Return [X, Y] of the center of cell containing provided text 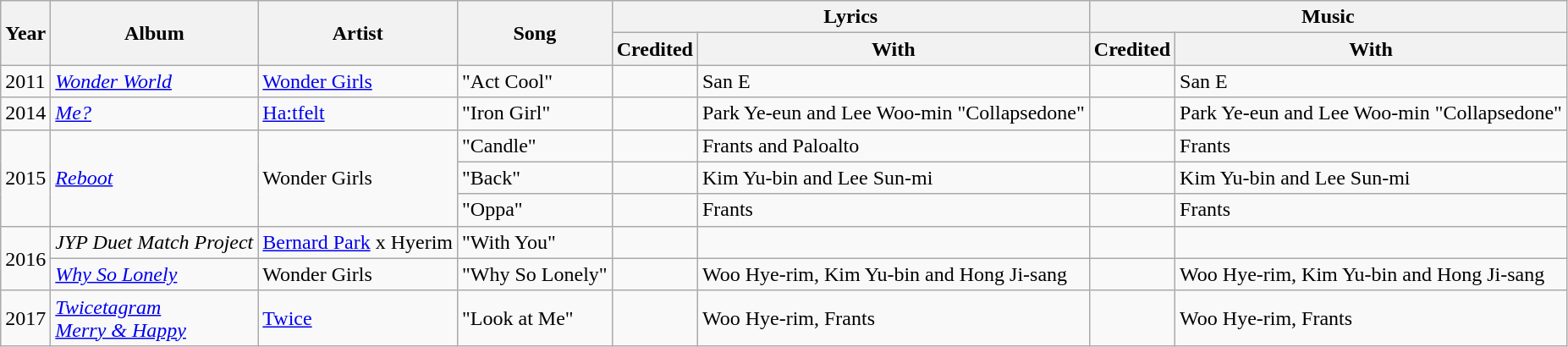
Lyrics [850, 17]
"Back" [535, 178]
2017 [25, 318]
Bernard Park x Hyerim [358, 242]
JYP Duet Match Project [154, 242]
Song [535, 33]
Me? [154, 113]
Album [154, 33]
"Act Cool" [535, 81]
2016 [25, 258]
2015 [25, 178]
2011 [25, 81]
TwicetagramMerry & Happy [154, 318]
Why So Lonely [154, 274]
Twice [358, 318]
"Oppa" [535, 210]
Frants and Paloalto [894, 146]
Artist [358, 33]
Music [1328, 17]
"With You" [535, 242]
Ha:tfelt [358, 113]
2014 [25, 113]
"Look at Me" [535, 318]
Year [25, 33]
Reboot [154, 178]
"Iron Girl" [535, 113]
"Candle" [535, 146]
Wonder World [154, 81]
"Why So Lonely" [535, 274]
